Return [x, y] of the center of cell containing provided text 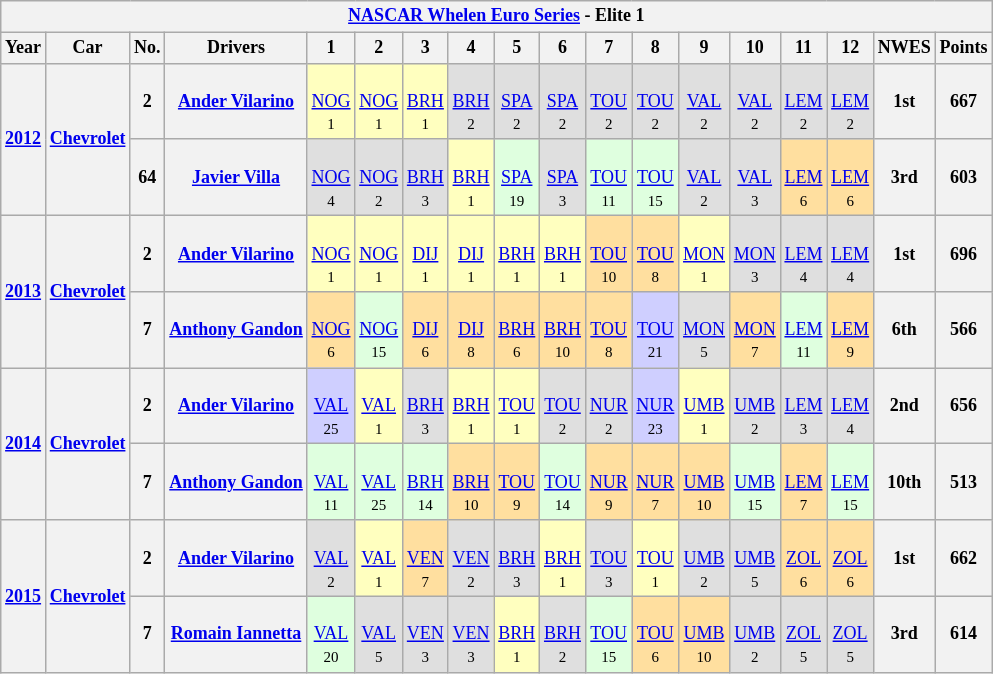
2012 [24, 139]
VAL5 [379, 634]
NUR2 [608, 406]
UMB15 [754, 482]
Javier Villa [236, 177]
MON7 [754, 330]
TOU10 [608, 253]
566 [964, 330]
Car [87, 48]
LEM11 [804, 330]
667 [964, 101]
LEM15 [850, 482]
LEM7 [804, 482]
8 [656, 48]
Drivers [236, 48]
614 [964, 634]
NOG15 [379, 330]
MON5 [704, 330]
696 [964, 253]
2015 [24, 596]
SPA19 [517, 177]
SPA3 [563, 177]
2013 [24, 291]
Points [964, 48]
603 [964, 177]
12 [850, 48]
UMB5 [754, 558]
TOU6 [656, 634]
MON1 [704, 253]
5 [517, 48]
VEN7 [426, 558]
NASCAR Whelen Euro Series - Elite 1 [496, 16]
LEM3 [804, 406]
TOU9 [517, 482]
UMB1 [704, 406]
2nd [904, 406]
2014 [24, 444]
LEM9 [850, 330]
662 [964, 558]
VEN2 [471, 558]
DIJ6 [426, 330]
No. [148, 48]
NUR9 [608, 482]
6 [563, 48]
BRH6 [517, 330]
3 [426, 48]
4 [471, 48]
VAL11 [331, 482]
NWES [904, 48]
Romain Iannetta [236, 634]
6th [904, 330]
513 [964, 482]
1 [331, 48]
Year [24, 48]
NUR7 [656, 482]
656 [964, 406]
TOU3 [608, 558]
NUR23 [656, 406]
11 [804, 48]
DIJ8 [471, 330]
9 [704, 48]
TOU21 [656, 330]
MON3 [754, 253]
TOU14 [563, 482]
BRH14 [426, 482]
10 [754, 48]
64 [148, 177]
NOG4 [331, 177]
TOU11 [608, 177]
NOG6 [331, 330]
VAL20 [331, 634]
NOG2 [379, 177]
10th [904, 482]
VAL3 [754, 177]
